Capture the cell that displays the provided text and extract its (x, y) central coordinate. 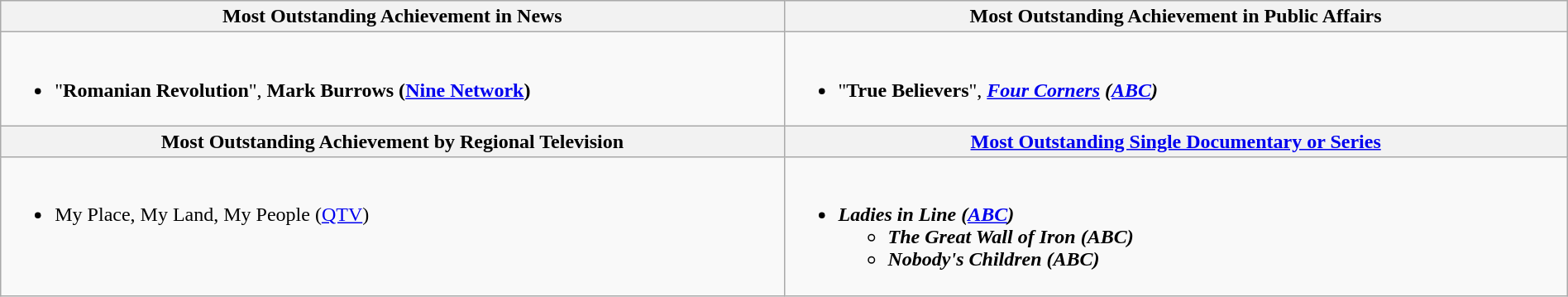
"True Believers", Four Corners (ABC) (1176, 79)
Ladies in Line (ABC)The Great Wall of Iron (ABC)Nobody's Children (ABC) (1176, 227)
Most Outstanding Achievement in Public Affairs (1176, 17)
Most Outstanding Single Documentary or Series (1176, 141)
Most Outstanding Achievement in News (392, 17)
Most Outstanding Achievement by Regional Television (392, 141)
My Place, My Land, My People (QTV) (392, 227)
"Romanian Revolution", Mark Burrows (Nine Network) (392, 79)
